Scan for the cell matching the given text and deliver its (x, y) coordinate at center. 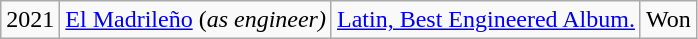
2021 (30, 20)
El Madrileño (as engineer) (196, 20)
Latin, Best Engineered Album. (486, 20)
Won (668, 20)
